Identify which cell holds the provided text, then report its (X, Y) central coordinate. 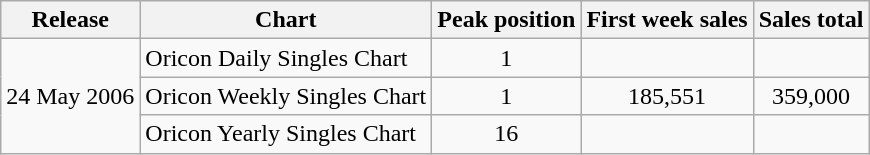
359,000 (811, 96)
Oricon Daily Singles Chart (286, 58)
Oricon Yearly Singles Chart (286, 134)
16 (506, 134)
24 May 2006 (70, 96)
First week sales (667, 20)
185,551 (667, 96)
Chart (286, 20)
Release (70, 20)
Sales total (811, 20)
Peak position (506, 20)
Oricon Weekly Singles Chart (286, 96)
